Detect which cell encompasses the target text, then output its (x, y) center coordinate. 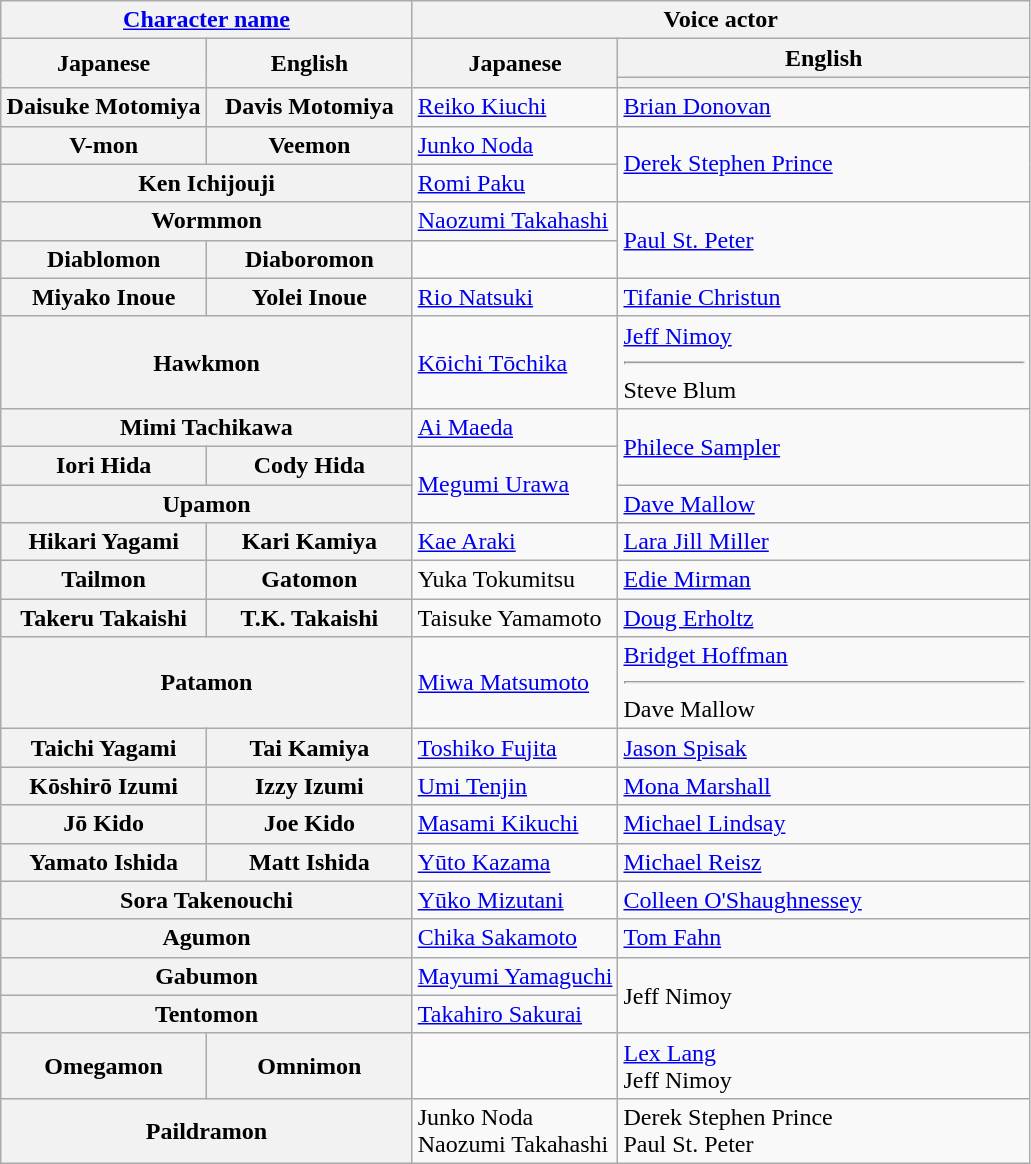
Hawkmon (206, 362)
Bridget HoffmanDave Mallow (824, 683)
Character name (206, 20)
Joe Kido (309, 824)
Tom Fahn (824, 938)
Takeru Takaishi (104, 618)
Lara Jill Miller (824, 542)
Kōichi Tōchika (515, 362)
Davis Motomiya (309, 107)
Umi Tenjin (515, 786)
Tai Kamiya (309, 748)
Yamato Ishida (104, 862)
Cody Hida (309, 465)
Hikari Yagami (104, 542)
V-mon (104, 145)
Doug Erholtz (824, 618)
Romi Paku (515, 183)
Derek Stephen Prince (824, 164)
Diaboromon (309, 259)
Derek Stephen PrincePaul St. Peter (824, 1130)
Patamon (206, 683)
Tentomon (206, 1014)
Matt Ishida (309, 862)
Gabumon (206, 976)
Upamon (206, 503)
Michael Lindsay (824, 824)
Toshiko Fujita (515, 748)
Mayumi Yamaguchi (515, 976)
Gatomon (309, 580)
Kari Kamiya (309, 542)
Daisuke Motomiya (104, 107)
Wormmon (206, 221)
T.K. Takaishi (309, 618)
Izzy Izumi (309, 786)
Reiko Kiuchi (515, 107)
Mimi Tachikawa (206, 427)
Yolei Inoue (309, 297)
Brian Donovan (824, 107)
Masami Kikuchi (515, 824)
Yuka Tokumitsu (515, 580)
Megumi Urawa (515, 484)
Tailmon (104, 580)
Paildramon (206, 1130)
Miyako Inoue (104, 297)
Tifanie Christun (824, 297)
Miwa Matsumoto (515, 683)
Philece Sampler (824, 446)
Lex LangJeff Nimoy (824, 1066)
Ken Ichijouji (206, 183)
Omnimon (309, 1066)
Jeff NimoySteve Blum (824, 362)
Colleen O'Shaughnessey (824, 900)
Kae Araki (515, 542)
Junko NodaNaozumi Takahashi (515, 1130)
Yūko Mizutani (515, 900)
Ai Maeda (515, 427)
Takahiro Sakurai (515, 1014)
Iori Hida (104, 465)
Naozumi Takahashi (515, 221)
Jeff Nimoy (824, 995)
Dave Mallow (824, 503)
Junko Noda (515, 145)
Sora Takenouchi (206, 900)
Jō Kido (104, 824)
Voice actor (720, 20)
Kōshirō Izumi (104, 786)
Taisuke Yamamoto (515, 618)
Michael Reisz (824, 862)
Omegamon (104, 1066)
Yūto Kazama (515, 862)
Chika Sakamoto (515, 938)
Jason Spisak (824, 748)
Edie Mirman (824, 580)
Agumon (206, 938)
Rio Natsuki (515, 297)
Diablomon (104, 259)
Veemon (309, 145)
Mona Marshall (824, 786)
Paul St. Peter (824, 240)
Taichi Yagami (104, 748)
